Output the (x, y) coordinate of the center of the cell containing the given text.  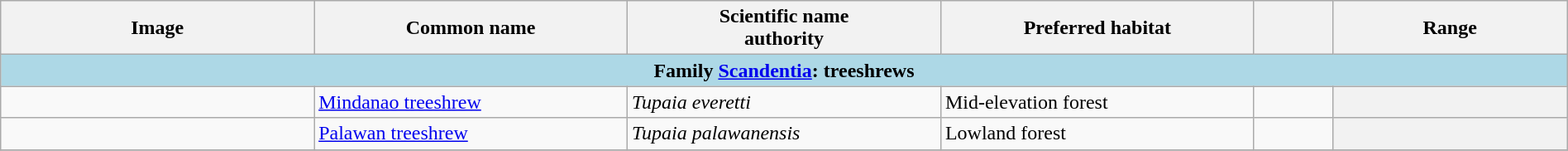
Tupaia everetti (784, 102)
Mindanao treeshrew (471, 102)
Scientific nameauthority (784, 28)
Range (1450, 28)
Preferred habitat (1097, 28)
Mid-elevation forest (1097, 102)
Tupaia palawanensis (784, 134)
Lowland forest (1097, 134)
Family Scandentia: treeshrews (784, 71)
Image (157, 28)
Common name (471, 28)
Palawan treeshrew (471, 134)
